Capture the cell that displays the provided text and extract its [x, y] central coordinate. 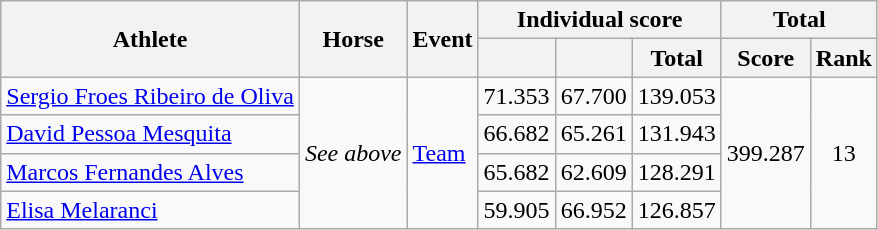
139.053 [676, 96]
131.943 [676, 134]
David Pessoa Mesquita [150, 134]
65.682 [516, 172]
Horse [353, 39]
Sergio Froes Ribeiro de Oliva [150, 96]
Score [766, 58]
126.857 [676, 210]
67.700 [594, 96]
Individual score [600, 20]
See above [353, 153]
Rank [844, 58]
128.291 [676, 172]
59.905 [516, 210]
Athlete [150, 39]
62.609 [594, 172]
399.287 [766, 153]
65.261 [594, 134]
Event [442, 39]
66.682 [516, 134]
Elisa Melaranci [150, 210]
Marcos Fernandes Alves [150, 172]
71.353 [516, 96]
13 [844, 153]
Team [442, 153]
66.952 [594, 210]
